From the cell containing the given text, extract its center point as (x, y) coordinate. 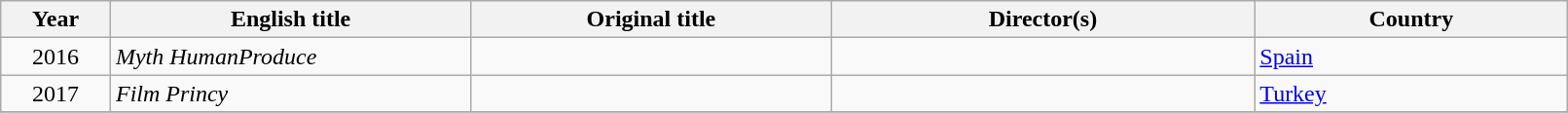
Film Princy (290, 94)
Year (56, 19)
2016 (56, 56)
Original title (651, 19)
Director(s) (1043, 19)
Spain (1411, 56)
2017 (56, 94)
Myth HumanProduce (290, 56)
Country (1411, 19)
Turkey (1411, 94)
English title (290, 19)
